Detect which cell encompasses the target text, then output its [X, Y] center coordinate. 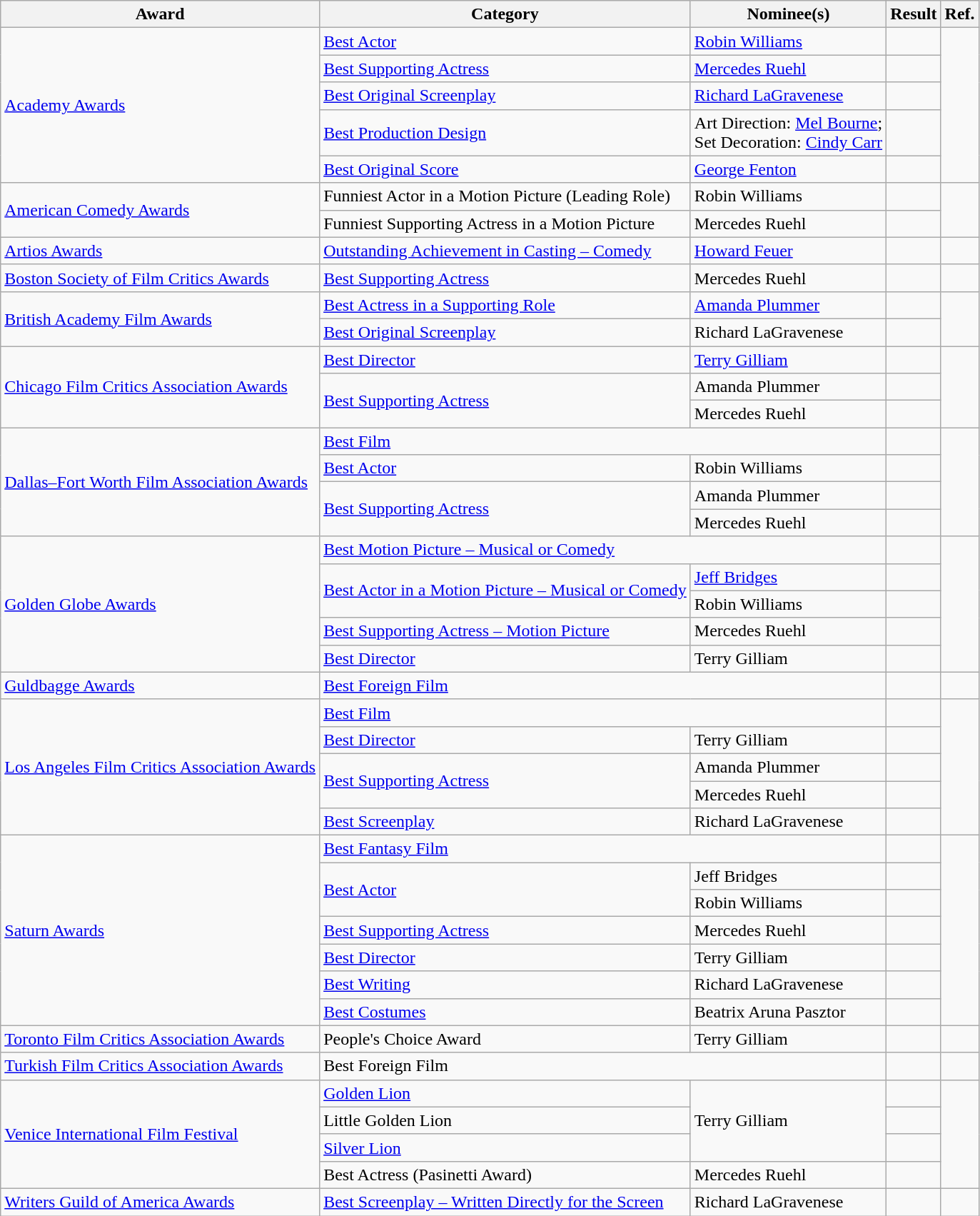
Dallas–Fort Worth Film Association Awards [160, 482]
Beatrix Aruna Pasztor [788, 1012]
Saturn Awards [160, 930]
Best Writing [505, 985]
George Fenton [788, 169]
Artios Awards [160, 251]
Best Motion Picture – Musical or Comedy [603, 550]
Best Screenplay – Written Directly for the Screen [505, 1202]
Outstanding Achievement in Casting – Comedy [505, 251]
Golden Globe Awards [160, 604]
Little Golden Lion [505, 1120]
Art Direction: Mel Bourne; Set Decoration: Cindy Carr [788, 133]
Best Supporting Actress – Motion Picture [505, 631]
Best Fantasy Film [603, 849]
Category [505, 14]
Venice International Film Festival [160, 1134]
Best Production Design [505, 133]
Writers Guild of America Awards [160, 1202]
Best Screenplay [505, 822]
Funniest Supporting Actress in a Motion Picture [505, 223]
Best Actor in a Motion Picture – Musical or Comedy [505, 591]
People's Choice Award [505, 1039]
Toronto Film Critics Association Awards [160, 1039]
British Academy Film Awards [160, 318]
Silver Lion [505, 1147]
Chicago Film Critics Association Awards [160, 386]
Best Costumes [505, 1012]
Ref. [959, 14]
Academy Awards [160, 106]
Los Angeles Film Critics Association Awards [160, 767]
Award [160, 14]
Best Actress in a Supporting Role [505, 305]
Boston Society of Film Critics Awards [160, 278]
Howard Feuer [788, 251]
Nominee(s) [788, 14]
Guldbagge Awards [160, 685]
Golden Lion [505, 1093]
American Comedy Awards [160, 210]
Funniest Actor in a Motion Picture (Leading Role) [505, 196]
Best Original Score [505, 169]
Turkish Film Critics Association Awards [160, 1066]
Best Actress (Pasinetti Award) [505, 1175]
Result [914, 14]
